Locate the cell with the specified text and output its (X, Y) center coordinate. 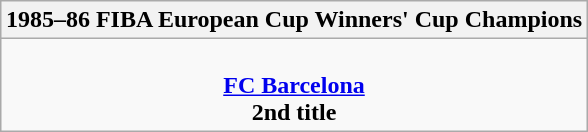
1985–86 FIBA European Cup Winners' Cup Champions (294, 20)
FC Barcelona 2nd title (294, 85)
